Provide the [x, y] coordinate of the cell's center where the given text is located.  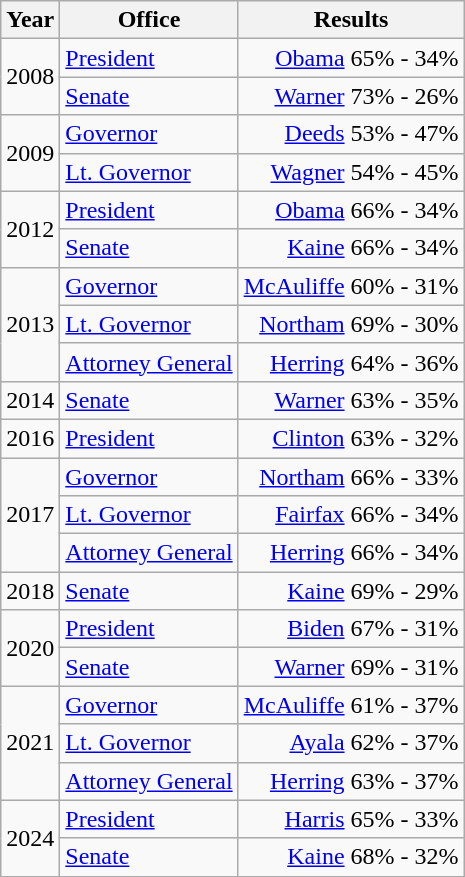
2024 [30, 838]
Kaine 69% - 29% [351, 591]
McAuliffe 60% - 31% [351, 286]
Obama 66% - 34% [351, 210]
Office [149, 20]
Ayala 62% - 37% [351, 743]
Harris 65% - 33% [351, 819]
2008 [30, 77]
Biden 67% - 31% [351, 629]
Kaine 68% - 32% [351, 857]
Results [351, 20]
McAuliffe 61% - 37% [351, 705]
2014 [30, 400]
Wagner 54% - 45% [351, 172]
Warner 63% - 35% [351, 400]
2017 [30, 515]
Year [30, 20]
Clinton 63% - 32% [351, 438]
Northam 69% - 30% [351, 324]
2021 [30, 743]
2016 [30, 438]
2009 [30, 153]
Deeds 53% - 47% [351, 134]
2013 [30, 324]
Kaine 66% - 34% [351, 248]
Warner 69% - 31% [351, 667]
Herring 64% - 36% [351, 362]
Herring 63% - 37% [351, 781]
Herring 66% - 34% [351, 553]
Obama 65% - 34% [351, 58]
Warner 73% - 26% [351, 96]
2020 [30, 648]
Fairfax 66% - 34% [351, 515]
Northam 66% - 33% [351, 477]
2012 [30, 229]
2018 [30, 591]
